Locate the cell with the specified text and output its [X, Y] center coordinate. 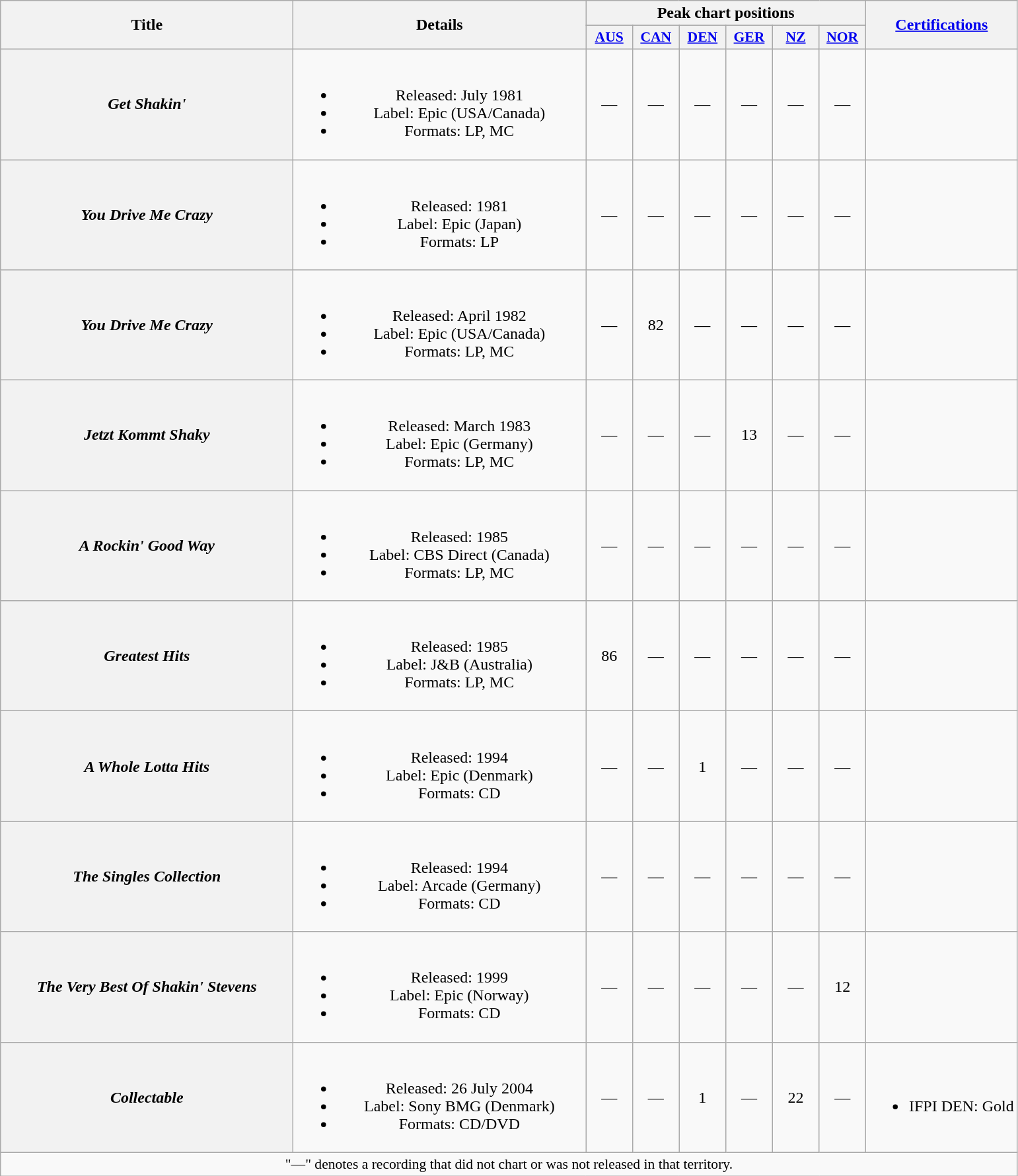
Certifications [941, 25]
22 [795, 1097]
12 [843, 986]
Released: April 1982Label: Epic (USA/Canada)Formats: LP, MC [440, 325]
Released: 1985Label: CBS Direct (Canada)Formats: LP, MC [440, 545]
Jetzt Kommt Shaky [147, 436]
Released: 1994Label: Arcade (Germany)Formats: CD [440, 877]
The Singles Collection [147, 877]
86 [609, 656]
Details [440, 25]
Greatest Hits [147, 656]
Title [147, 25]
13 [749, 436]
Released: 1985Label: J&B (Australia)Formats: LP, MC [440, 656]
Released: 26 July 2004Label: Sony BMG (Denmark)Formats: CD/DVD [440, 1097]
DEN [703, 38]
GER [749, 38]
NZ [795, 38]
AUS [609, 38]
IFPI DEN: Gold [941, 1097]
Collectable [147, 1097]
Released: 1994Label: Epic (Denmark)Formats: CD [440, 766]
Released: 1981Label: Epic (Japan)Formats: LP [440, 215]
"—" denotes a recording that did not chart or was not released in that territory. [509, 1164]
Get Shakin' [147, 104]
A Rockin' Good Way [147, 545]
Released: July 1981Label: Epic (USA/Canada)Formats: LP, MC [440, 104]
CAN [655, 38]
Peak chart positions [726, 13]
NOR [843, 38]
The Very Best Of Shakin' Stevens [147, 986]
Released: March 1983Label: Epic (Germany)Formats: LP, MC [440, 436]
A Whole Lotta Hits [147, 766]
82 [655, 325]
Released: 1999Label: Epic (Norway)Formats: CD [440, 986]
